For the text-containing cell, return its midpoint in [x, y] coordinate format. 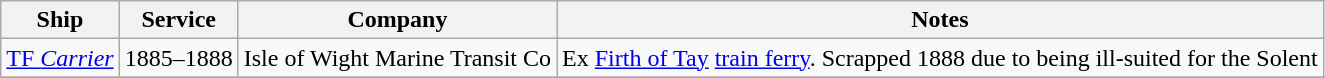
Notes [940, 20]
Company [397, 20]
Service [178, 20]
1885–1888 [178, 58]
Ship [60, 20]
Isle of Wight Marine Transit Co [397, 58]
TF Carrier [60, 58]
Ex Firth of Tay train ferry. Scrapped 1888 due to being ill-suited for the Solent [940, 58]
